Identify which cell holds the provided text, then report its [x, y] central coordinate. 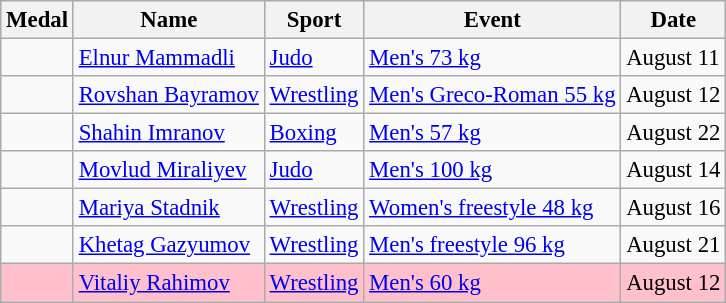
Men's 57 kg [492, 133]
August 21 [674, 245]
Women's freestyle 48 kg [492, 208]
Vitaliy Rahimov [168, 283]
August 16 [674, 208]
Rovshan Bayramov [168, 95]
Men's 73 kg [492, 58]
Men's 100 kg [492, 170]
Men's Greco-Roman 55 kg [492, 95]
Name [168, 20]
August 22 [674, 133]
Shahin Imranov [168, 133]
Khetag Gazyumov [168, 245]
Sport [314, 20]
Mariya Stadnik [168, 208]
August 11 [674, 58]
Movlud Miraliyev [168, 170]
Medal [38, 20]
August 14 [674, 170]
Men's freestyle 96 kg [492, 245]
Men's 60 kg [492, 283]
Boxing [314, 133]
Event [492, 20]
Elnur Mammadli [168, 58]
Date [674, 20]
